Provide the [X, Y] coordinate of the cell's center where the given text is located.  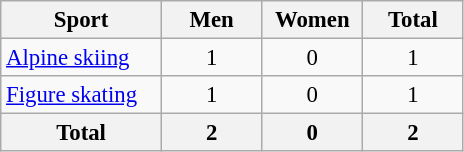
Women [312, 20]
Alpine skiing [82, 58]
Men [212, 20]
Sport [82, 20]
Figure skating [82, 95]
